Return the (X, Y) coordinate for the center point of the cell that contains the specified text.  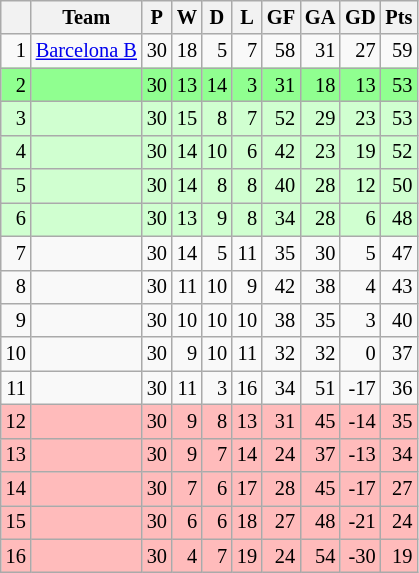
GA (320, 17)
-30 (360, 556)
50 (398, 186)
2 (16, 85)
GF (281, 17)
Team (86, 17)
Barcelona B (86, 51)
29 (320, 118)
P (157, 17)
47 (398, 253)
51 (320, 388)
-14 (360, 421)
43 (398, 287)
59 (398, 51)
-13 (360, 455)
17 (247, 489)
L (247, 17)
58 (281, 51)
Pts (398, 17)
-21 (360, 522)
0 (360, 354)
GD (360, 17)
36 (398, 388)
W (187, 17)
1 (16, 51)
D (217, 17)
54 (320, 556)
